Locate the cell with the specified text and output its [x, y] center coordinate. 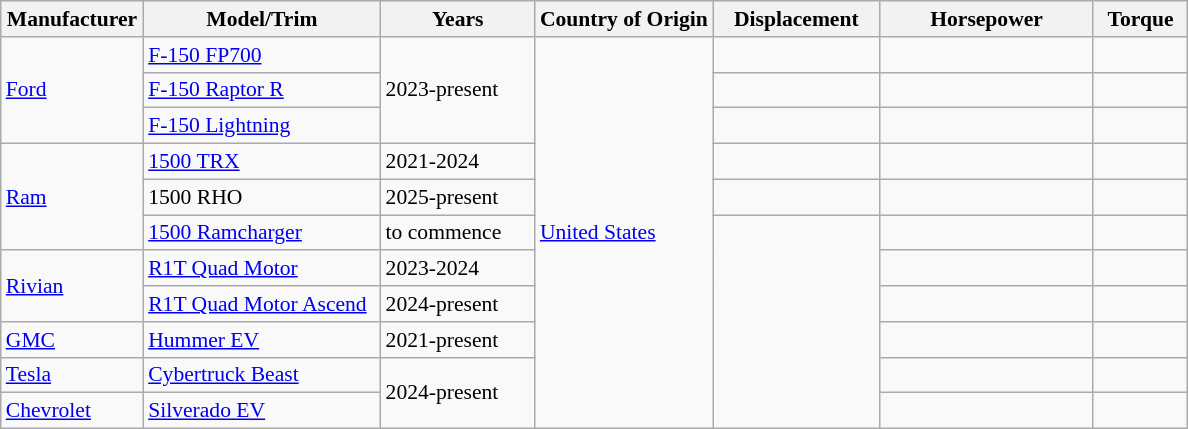
GMC [72, 340]
1500 RHO [262, 197]
Years [458, 19]
Rivian [72, 286]
2023-2024 [458, 269]
Ford [72, 90]
Ram [72, 198]
F-150 Raptor R [262, 90]
2021-present [458, 340]
to commence [458, 233]
Model/Trim [262, 19]
Manufacturer [72, 19]
Displacement [796, 19]
Torque [1140, 19]
Chevrolet [72, 411]
2025-present [458, 197]
F-150 FP700 [262, 55]
Tesla [72, 375]
2021-2024 [458, 162]
Horsepower [987, 19]
1500 Ramcharger [262, 233]
Country of Origin [624, 19]
Hummer EV [262, 340]
United States [624, 233]
Silverado EV [262, 411]
F-150 Lightning [262, 126]
R1T Quad Motor [262, 269]
2023-present [458, 90]
R1T Quad Motor Ascend [262, 304]
Cybertruck Beast [262, 375]
1500 TRX [262, 162]
